Identify which cell holds the provided text, then report its (X, Y) central coordinate. 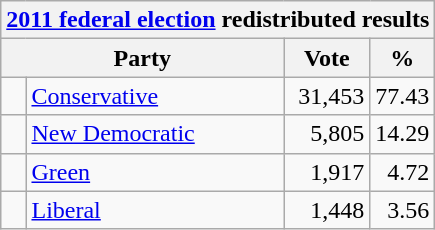
Party (142, 58)
2011 federal election redistributed results (218, 20)
3.56 (402, 210)
4.72 (402, 172)
1,448 (327, 210)
77.43 (402, 96)
31,453 (327, 96)
Liberal (155, 210)
14.29 (402, 134)
1,917 (327, 172)
Conservative (155, 96)
Vote (327, 58)
% (402, 58)
New Democratic (155, 134)
5,805 (327, 134)
Green (155, 172)
